Output the (X, Y) coordinate of the center of the cell containing the given text.  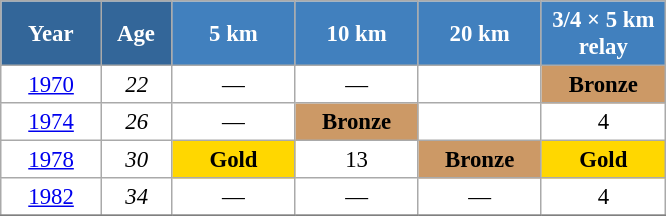
Year (52, 34)
1970 (52, 85)
1974 (52, 122)
26 (136, 122)
30 (136, 160)
10 km (356, 34)
1978 (52, 160)
1982 (52, 197)
20 km (480, 34)
22 (136, 85)
34 (136, 197)
Age (136, 34)
5 km (234, 34)
13 (356, 160)
3/4 × 5 km relay (603, 34)
